Locate the cell with the specified text and output its [x, y] center coordinate. 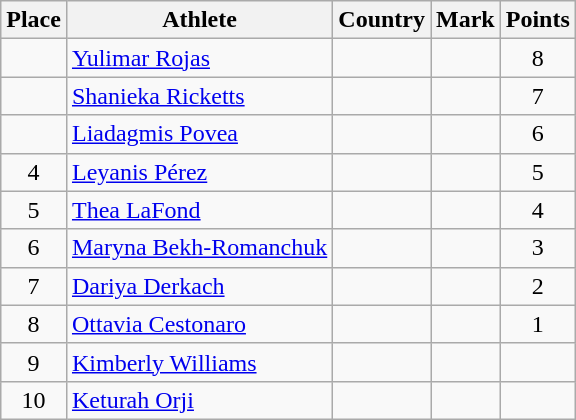
Maryna Bekh-Romanchuk [199, 248]
10 [34, 400]
Kimberly Williams [199, 362]
3 [538, 248]
Dariya Derkach [199, 286]
2 [538, 286]
Athlete [199, 20]
Country [382, 20]
Points [538, 20]
Liadagmis Povea [199, 134]
Shanieka Ricketts [199, 96]
Ottavia Cestonaro [199, 324]
9 [34, 362]
Leyanis Pérez [199, 172]
Yulimar Rojas [199, 58]
Keturah Orji [199, 400]
Thea LaFond [199, 210]
Place [34, 20]
1 [538, 324]
Mark [466, 20]
